Pinpoint the cell where the given text exists, returning its [x, y] midpoint coordinate. 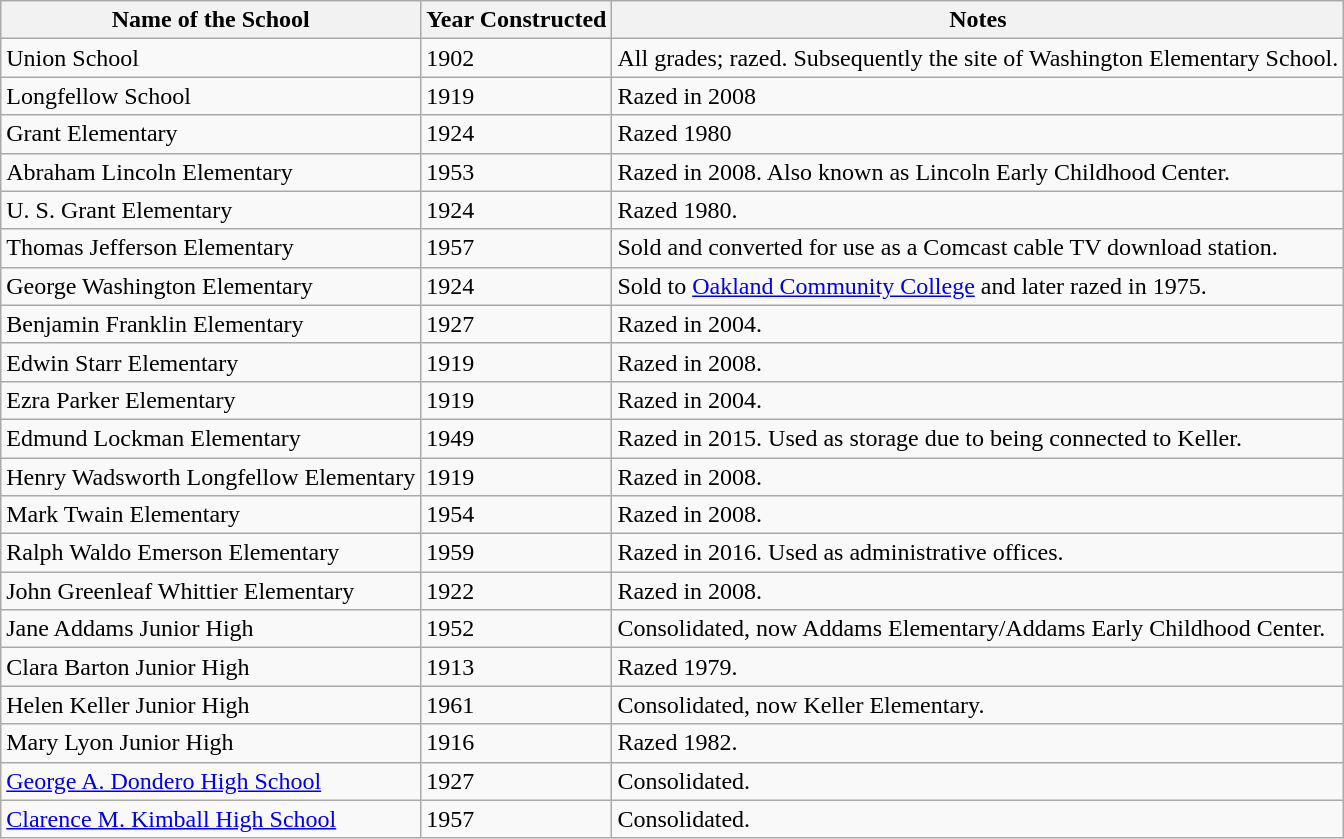
Benjamin Franklin Elementary [211, 324]
Razed 1979. [978, 667]
Consolidated, now Addams Elementary/Addams Early Childhood Center. [978, 629]
Razed in 2015. Used as storage due to being connected to Keller. [978, 438]
Consolidated, now Keller Elementary. [978, 705]
Mark Twain Elementary [211, 515]
Ezra Parker Elementary [211, 400]
Razed in 2008 [978, 96]
Sold to Oakland Community College and later razed in 1975. [978, 286]
Year Constructed [516, 20]
All grades; razed. Subsequently the site of Washington Elementary School. [978, 58]
Razed 1980. [978, 210]
Helen Keller Junior High [211, 705]
Notes [978, 20]
Ralph Waldo Emerson Elementary [211, 553]
Razed 1980 [978, 134]
Thomas Jefferson Elementary [211, 248]
Mary Lyon Junior High [211, 743]
1952 [516, 629]
Longfellow School [211, 96]
Edwin Starr Elementary [211, 362]
1959 [516, 553]
1961 [516, 705]
Abraham Lincoln Elementary [211, 172]
1954 [516, 515]
1953 [516, 172]
1916 [516, 743]
1902 [516, 58]
Union School [211, 58]
George A. Dondero High School [211, 781]
Edmund Lockman Elementary [211, 438]
Razed 1982. [978, 743]
Razed in 2008. Also known as Lincoln Early Childhood Center. [978, 172]
Clara Barton Junior High [211, 667]
Razed in 2016. Used as administrative offices. [978, 553]
Clarence M. Kimball High School [211, 819]
Sold and converted for use as a Comcast cable TV download station. [978, 248]
Grant Elementary [211, 134]
1922 [516, 591]
George Washington Elementary [211, 286]
Name of the School [211, 20]
Henry Wadsworth Longfellow Elementary [211, 477]
U. S. Grant Elementary [211, 210]
Jane Addams Junior High [211, 629]
John Greenleaf Whittier Elementary [211, 591]
1913 [516, 667]
1949 [516, 438]
